Return the (x, y) coordinate for the center point of the cell that contains the specified text.  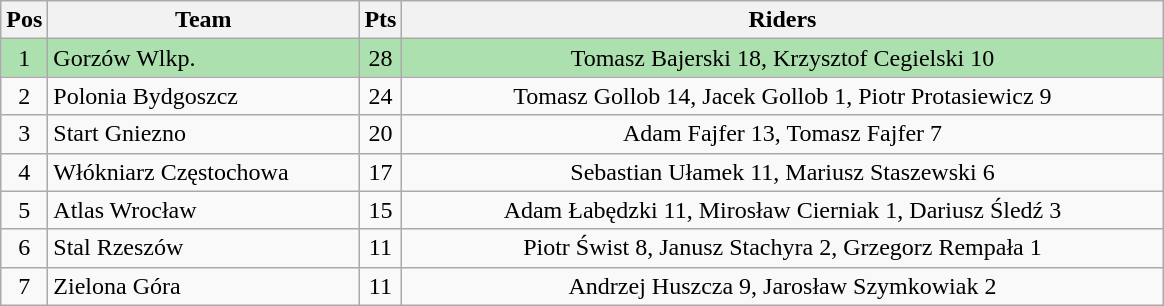
20 (380, 134)
2 (24, 96)
Tomasz Gollob 14, Jacek Gollob 1, Piotr Protasiewicz 9 (782, 96)
Team (204, 20)
Adam Łabędzki 11, Mirosław Cierniak 1, Dariusz Śledź 3 (782, 210)
5 (24, 210)
1 (24, 58)
Sebastian Ułamek 11, Mariusz Staszewski 6 (782, 172)
4 (24, 172)
Piotr Świst 8, Janusz Stachyra 2, Grzegorz Rempała 1 (782, 248)
Włókniarz Częstochowa (204, 172)
15 (380, 210)
Start Gniezno (204, 134)
Pts (380, 20)
Atlas Wrocław (204, 210)
Gorzów Wlkp. (204, 58)
3 (24, 134)
28 (380, 58)
Tomasz Bajerski 18, Krzysztof Cegielski 10 (782, 58)
7 (24, 286)
24 (380, 96)
17 (380, 172)
Zielona Góra (204, 286)
Polonia Bydgoszcz (204, 96)
Adam Fajfer 13, Tomasz Fajfer 7 (782, 134)
Riders (782, 20)
Andrzej Huszcza 9, Jarosław Szymkowiak 2 (782, 286)
Stal Rzeszów (204, 248)
6 (24, 248)
Pos (24, 20)
